From the cell containing the given text, extract its center point as [X, Y] coordinate. 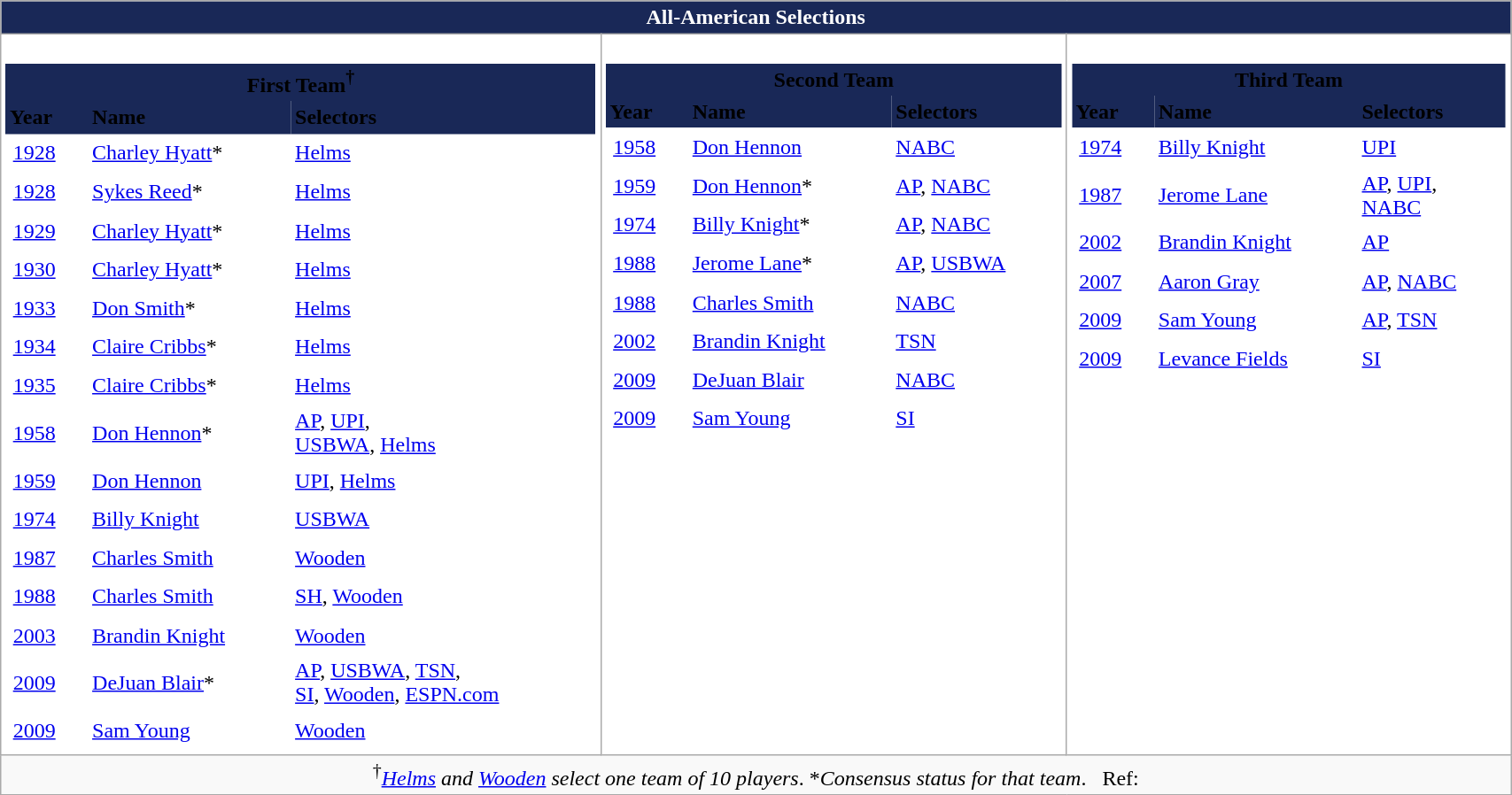
UPI, Helms [443, 481]
2003 [46, 636]
AP, USBWA, TSN,SI, Wooden, ESPN.com [443, 683]
First Team† [300, 81]
SH, Wooden [443, 597]
1933 [46, 308]
Jerome Lane [1256, 195]
Aaron Gray [1256, 282]
†Helms and Wooden select one team of 10 players. *Consensus status for that team. Ref: [756, 776]
Billy Knight* [790, 225]
USBWA [443, 520]
Third Team [1289, 80]
AP, TSN [1431, 320]
AP [1431, 243]
AP, UPI,USBWA, Helms [443, 433]
UPI [1431, 147]
1930 [46, 269]
DeJuan Blair* [190, 683]
Second Team [834, 80]
DeJuan Blair [790, 380]
2007 [1113, 282]
Sykes Reed* [190, 192]
Jerome Lane* [790, 264]
1929 [46, 231]
TSN [977, 341]
Levance Fields [1256, 359]
AP, USBWA [977, 264]
1935 [46, 386]
1934 [46, 347]
AP, UPI,NABC [1431, 195]
All-American Selections [756, 18]
Don Smith* [190, 308]
